Output the [X, Y] coordinate of the center of the cell containing the given text.  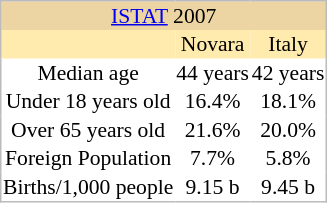
5.8% [288, 158]
Foreign Population [88, 158]
21.6% [213, 130]
44 years [213, 72]
18.1% [288, 101]
7.7% [213, 158]
Italy [288, 44]
42 years [288, 72]
Novara [213, 44]
Median age [88, 72]
16.4% [213, 101]
Over 65 years old [88, 130]
20.0% [288, 130]
Births/1,000 people [88, 186]
9.45 b [288, 186]
Under 18 years old [88, 101]
ISTAT 2007 [164, 16]
9.15 b [213, 186]
